Detect which cell encompasses the target text, then output its [x, y] center coordinate. 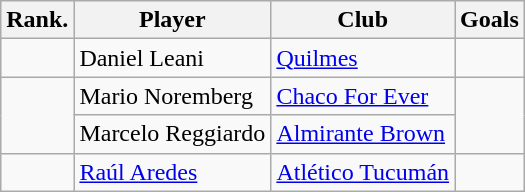
Goals [490, 20]
Raúl Aredes [172, 172]
Quilmes [363, 58]
Almirante Brown [363, 134]
Club [363, 20]
Daniel Leani [172, 58]
Chaco For Ever [363, 96]
Marcelo Reggiardo [172, 134]
Player [172, 20]
Rank. [38, 20]
Atlético Tucumán [363, 172]
Mario Noremberg [172, 96]
